Pinpoint the cell where the given text exists, returning its (X, Y) midpoint coordinate. 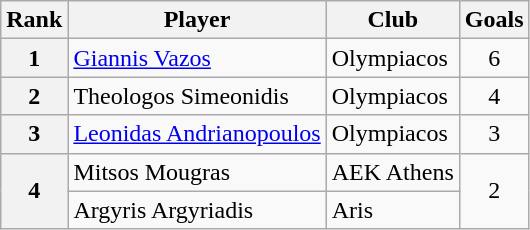
Mitsos Mougras (197, 172)
Rank (34, 20)
Argyris Argyriadis (197, 210)
Theologos Simeonidis (197, 96)
AEK Athens (392, 172)
Club (392, 20)
1 (34, 58)
6 (494, 58)
Aris (392, 210)
Player (197, 20)
Goals (494, 20)
Leonidas Andrianopoulos (197, 134)
Giannis Vazos (197, 58)
